Output the (X, Y) coordinate of the center of the cell containing the given text.  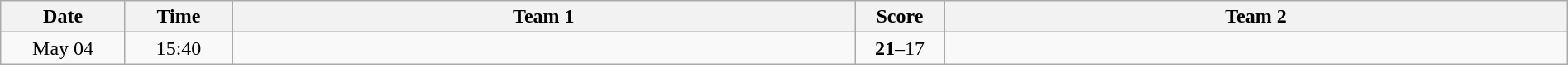
21–17 (900, 48)
Time (179, 17)
Team 1 (544, 17)
15:40 (179, 48)
Date (63, 17)
Team 2 (1256, 17)
Score (900, 17)
May 04 (63, 48)
